Provide the [X, Y] coordinate of the cell's center where the given text is located.  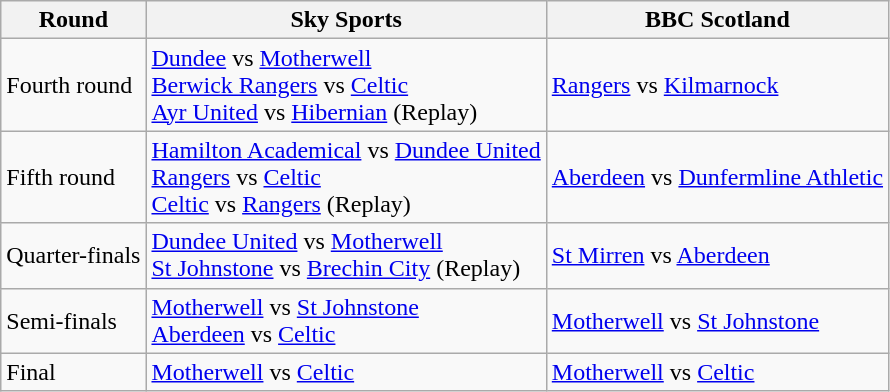
Semi-finals [74, 320]
St Mirren vs Aberdeen [717, 256]
BBC Scotland [717, 20]
Dundee United vs Motherwell St Johnstone vs Brechin City (Replay) [346, 256]
Fourth round [74, 85]
Aberdeen vs Dunfermline Athletic [717, 177]
Dundee vs Motherwell Berwick Rangers vs Celtic Ayr United vs Hibernian (Replay) [346, 85]
Motherwell vs St Johnstone Aberdeen vs Celtic [346, 320]
Fifth round [74, 177]
Final [74, 372]
Rangers vs Kilmarnock [717, 85]
Sky Sports [346, 20]
Round [74, 20]
Hamilton Academical vs Dundee United Rangers vs Celtic Celtic vs Rangers (Replay) [346, 177]
Motherwell vs St Johnstone [717, 320]
Quarter-finals [74, 256]
